From the cell containing the given text, extract its center point as (x, y) coordinate. 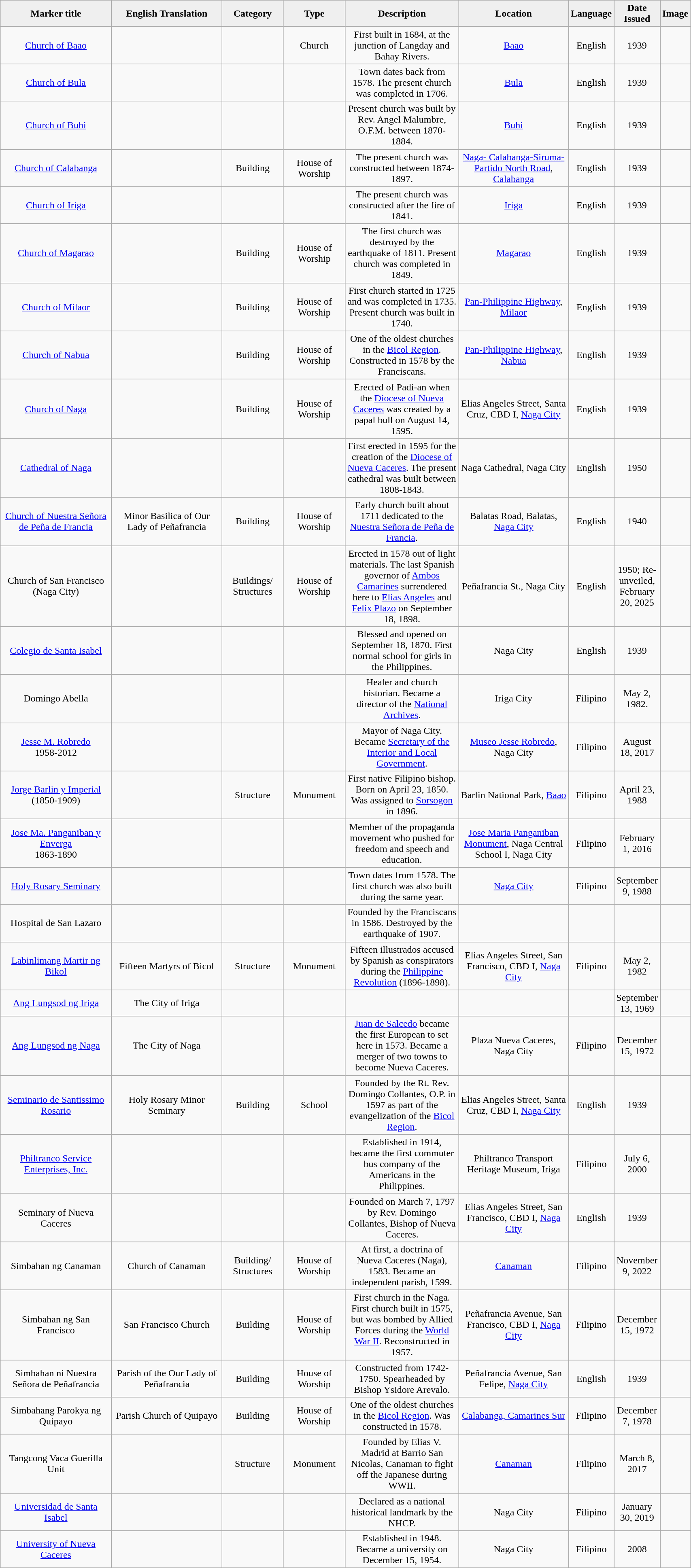
First native Filipino bishop. Born on April 23, 1850. Was assigned to Sorsogon in 1896. (402, 795)
August 18, 2017 (637, 747)
Jorge Barlin y Imperial(1850-1909) (56, 795)
Jesse M. Robredo1958-2012 (56, 747)
Naga- Calabanga-Siruma-Partido North Road, Calabanga (513, 168)
One of the oldest churches in the Bicol Region. Was constructed in 1578. (402, 1416)
Barlin National Park, Baao (513, 795)
Church of Canaman (167, 1265)
Church of Nabua (56, 355)
Colegio de Santa Isabel (56, 651)
Church of Bula (56, 83)
Calabanga, Camarines Sur (513, 1416)
March 8, 2017 (637, 1464)
Fifteen Martyrs of Bicol (167, 966)
Peñafrancia Avenue, San Felipe, Naga City (513, 1379)
Tangcong Vaca Guerilla Unit (56, 1464)
July 6, 2000 (637, 1164)
Founded on March 7, 1797 by Rev. Domingo Collantes, Bishop of Nueva Caceres. (402, 1218)
Town dates from 1578. The first church was also built during the same year. (402, 886)
September 13, 1969 (637, 1003)
Established in 1948. Became a university on December 15, 1954. (402, 1549)
Simbahan ng Canaman (56, 1265)
Description (402, 14)
Church of Naga (56, 409)
Seminario de Santissimo Rosario (56, 1105)
Declared as a national historical landmark by the NHCP. (402, 1512)
Hospital de San Lazaro (56, 923)
Church of Nuestra Señora de Peña de Francia (56, 521)
Parish Church of Quipayo (167, 1416)
First built in 1684, at the junction of Langday and Bahay Rivers. (402, 45)
The City of Iriga (167, 1003)
May 2, 1982. (637, 699)
Peñafrancia Avenue, San Francisco, CBD I, Naga City (513, 1324)
December 7, 1978 (637, 1416)
Magarao (513, 253)
Fifteen illustrados accused by Spanish as conspirators during the Philippine Revolution (1896-1898). (402, 966)
Blessed and opened on September 18, 1870. First normal school for girls in the Philippines. (402, 651)
Holy Rosary Seminary (56, 886)
Present church was built by Rev. Angel Malumbre, O.F.M. between 1870-1884. (402, 125)
Jose Ma. Panganiban y Enverga1863-1890 (56, 843)
Ang Lungsod ng Naga (56, 1046)
Philtranco Transport Heritage Museum, Iriga (513, 1164)
Healer and church historian. Became a director of the National Archives. (402, 699)
September 9, 1988 (637, 886)
Naga Cathedral, Naga City (513, 468)
At first, a doctrina of Nueva Caceres (Naga), 1583. Became an independent parish, 1599. (402, 1265)
University of Nueva Caceres (56, 1549)
The first church was destroyed by the earthquake of 1811. Present church was completed in 1849. (402, 253)
Pan-Philippine Highway, Milaor (513, 307)
Baao (513, 45)
Constructed from 1742-1750. Spearheaded by Bishop Ysidore Arevalo. (402, 1379)
Jose Maria Panganiban Monument, Naga Central School I, Naga City (513, 843)
Established in 1914, became the first commuter bus company of the Americans in the Philippines. (402, 1164)
Church of Calabanga (56, 168)
Simbahang Parokya ng Quipayo (56, 1416)
Simbahan ni Nuestra Señora de Peñafrancia (56, 1379)
Philtranco Service Enterprises, Inc. (56, 1164)
Pan-Philippine Highway, Nabua (513, 355)
School (314, 1105)
First church in the Naga. First church built in 1575, but was bombed by Allied Forces during the World War II. Reconstructed in 1957. (402, 1324)
The City of Naga (167, 1046)
The present church was constructed between 1874-1897. (402, 168)
Category (253, 14)
Erected of Padi-an when the Diocese of Nueva Caceres was created by a papal bull on August 14, 1595. (402, 409)
Minor Basilica of Our Lady of Peñafrancia (167, 521)
Parish of the Our Lady of Peñafrancia (167, 1379)
English Translation (167, 14)
Ang Lungsod ng Iriga (56, 1003)
Marker title (56, 14)
Cathedral of Naga (56, 468)
San Francisco Church (167, 1324)
One of the oldest churches in the Bicol Region. Constructed in 1578 by the Franciscans. (402, 355)
Location (513, 14)
Founded by Elias V. Madrid at Barrio San Nicolas, Canaman to fight off the Japanese during WWII. (402, 1464)
Iriga (513, 205)
Bula (513, 83)
Church of Milaor (56, 307)
Holy Rosary Minor Seminary (167, 1105)
Church of San Francisco(Naga City) (56, 586)
The present church was constructed after the fire of 1841. (402, 205)
May 2, 1982 (637, 966)
Date Issued (637, 14)
Town dates back from 1578. The present church was completed in 1706. (402, 83)
Language (591, 14)
Church of Magarao (56, 253)
Simbahan ng San Francisco (56, 1324)
Church (314, 45)
Balatas Road, Balatas, Naga City (513, 521)
Iriga City (513, 699)
Seminary of Nueva Caceres (56, 1218)
November 9, 2022 (637, 1265)
April 23, 1988 (637, 795)
Church of Baao (56, 45)
February 1, 2016 (637, 843)
Universidad de Santa Isabel (56, 1512)
Founded by the Franciscans in 1586. Destroyed by the earthquake of 1907. (402, 923)
Type (314, 14)
1950; Re-unveiled, February 20, 2025 (637, 586)
Museo Jesse Robredo, Naga City (513, 747)
Image (675, 14)
Peñafrancia St., Naga City (513, 586)
Buildings/ Structures (253, 586)
Buhi (513, 125)
1950 (637, 468)
January 30, 2019 (637, 1512)
Building/ Structures (253, 1265)
Early church built about 1711 dedicated to the Nuestra Señora de Peña de Francia. (402, 521)
2008 (637, 1549)
First erected in 1595 for the creation of the Diocese of Nueva Caceres. The present cathedral was built between 1808-1843. (402, 468)
Church of Buhi (56, 125)
First church started in 1725 and was completed in 1735. Present church was built in 1740. (402, 307)
Plaza Nueva Caceres, Naga City (513, 1046)
1940 (637, 521)
Juan de Salcedo became the first European to set here in 1573. Became a merger of two towns to become Nueva Caceres. (402, 1046)
Member of the propaganda movement who pushed for freedom and speech and education. (402, 843)
Church of Iriga (56, 205)
Domingo Abella (56, 699)
Labinlimang Martir ng Bikol (56, 966)
Founded by the Rt. Rev. Domingo Collantes, O.P. in 1597 as part of the evangelization of the Bicol Region. (402, 1105)
Mayor of Naga City. Became Secretary of the Interior and Local Government. (402, 747)
